Output the [x, y] coordinate of the center of the cell containing the given text.  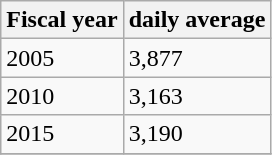
3,877 [197, 58]
3,190 [197, 134]
3,163 [197, 96]
daily average [197, 20]
Fiscal year [62, 20]
2015 [62, 134]
2010 [62, 96]
2005 [62, 58]
